Return [X, Y] of the center of cell containing provided text 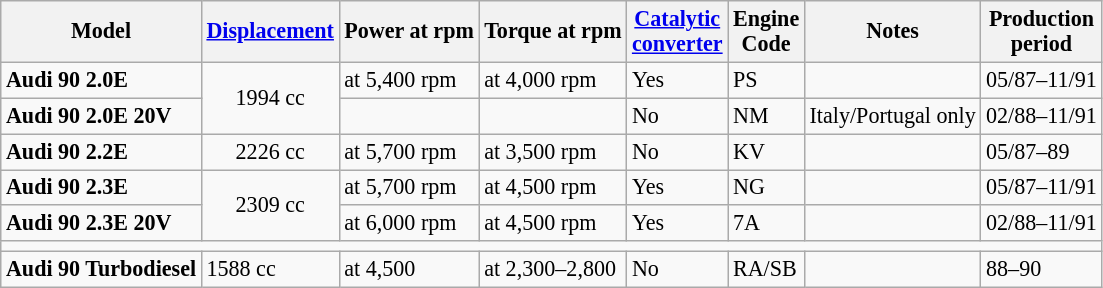
Audi 90 2.3E 20V [102, 223]
05/87–89 [1042, 151]
Notes [892, 30]
2226 cc [270, 151]
Displacement [270, 30]
PS [766, 80]
KV [766, 151]
Productionperiod [1042, 30]
Power at rpm [409, 30]
NG [766, 187]
7A [766, 223]
at 6,000 rpm [409, 223]
EngineCode [766, 30]
at 2,300–2,800 [553, 269]
at 4,500 [409, 269]
at 4,000 rpm [553, 80]
Audi 90 2.0E [102, 80]
Audi 90 2.2E [102, 151]
88–90 [1042, 269]
Audi 90 Turbodiesel [102, 269]
2309 cc [270, 205]
Audi 90 2.0E 20V [102, 116]
NM [766, 116]
at 3,500 rpm [553, 151]
Italy/Portugal only [892, 116]
RA/SB [766, 269]
Torque at rpm [553, 30]
at 5,400 rpm [409, 80]
Audi 90 2.3E [102, 187]
Catalyticconverter [678, 30]
1588 cc [270, 269]
1994 cc [270, 98]
Model [102, 30]
